Return [x, y] of the center of cell containing provided text 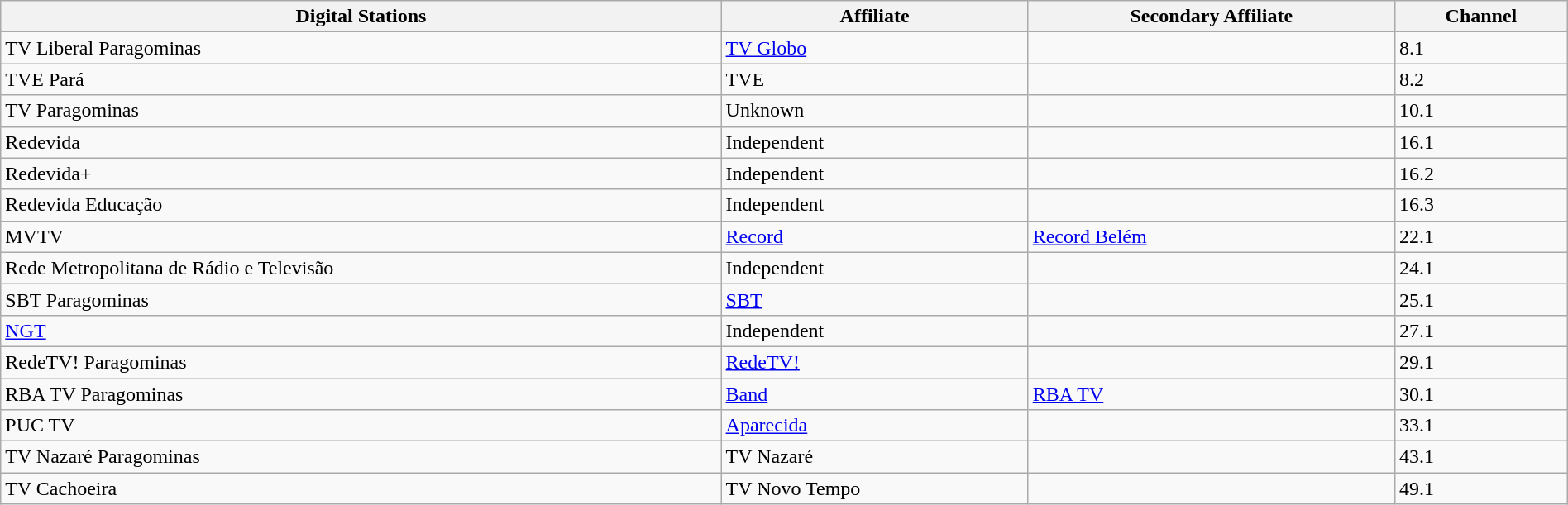
Band [875, 394]
Redevida [361, 142]
33.1 [1482, 426]
Unknown [875, 111]
43.1 [1482, 457]
8.2 [1482, 79]
SBT [875, 299]
RBA TV [1211, 394]
Record Belém [1211, 236]
49.1 [1482, 488]
TVE [875, 79]
NGT [361, 331]
TV Paragominas [361, 111]
Channel [1482, 17]
Redevida+ [361, 174]
Redevida Educação [361, 205]
SBT Paragominas [361, 299]
25.1 [1482, 299]
TV Globo [875, 48]
30.1 [1482, 394]
16.1 [1482, 142]
27.1 [1482, 331]
TV Cachoeira [361, 488]
Affiliate [875, 17]
TV Nazaré [875, 457]
Secondary Affiliate [1211, 17]
Record [875, 236]
TV Novo Tempo [875, 488]
Rede Metropolitana de Rádio e Televisão [361, 268]
16.2 [1482, 174]
29.1 [1482, 362]
MVTV [361, 236]
Aparecida [875, 426]
Digital Stations [361, 17]
10.1 [1482, 111]
TVE Pará [361, 79]
TV Liberal Paragominas [361, 48]
22.1 [1482, 236]
8.1 [1482, 48]
PUC TV [361, 426]
RedeTV! Paragominas [361, 362]
TV Nazaré Paragominas [361, 457]
RedeTV! [875, 362]
24.1 [1482, 268]
RBA TV Paragominas [361, 394]
16.3 [1482, 205]
